Detect which cell encompasses the target text, then output its [x, y] center coordinate. 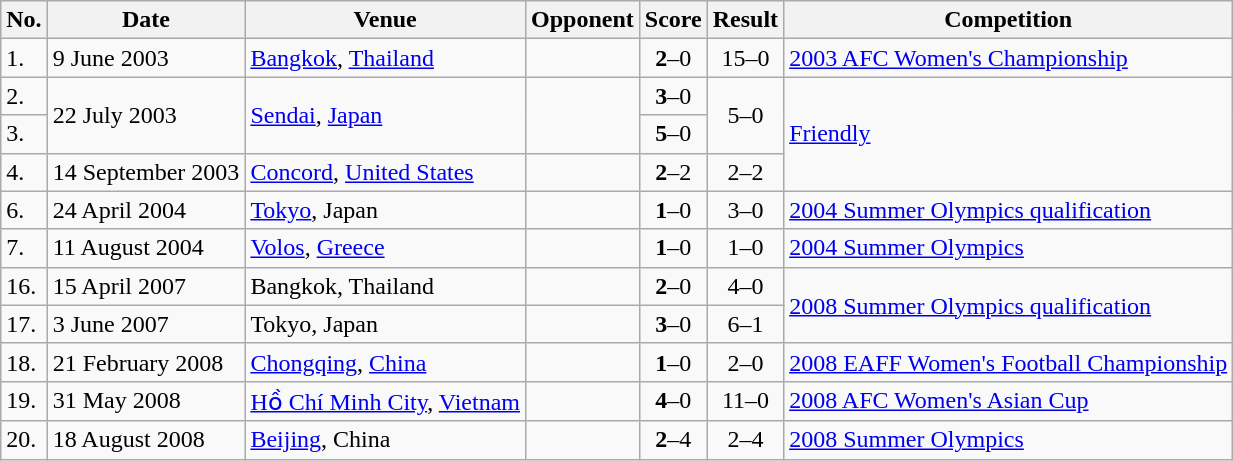
11–0 [745, 401]
15–0 [745, 58]
1. [24, 58]
22 July 2003 [146, 115]
3 June 2007 [146, 324]
19. [24, 401]
17. [24, 324]
4. [24, 172]
Score [673, 20]
Friendly [1008, 134]
Hồ Chí Minh City, Vietnam [386, 401]
16. [24, 286]
2008 AFC Women's Asian Cup [1008, 401]
Opponent [583, 20]
2008 Summer Olympics [1008, 440]
21 February 2008 [146, 362]
Concord, United States [386, 172]
18. [24, 362]
14 September 2003 [146, 172]
Sendai, Japan [386, 115]
6–1 [745, 324]
Competition [1008, 20]
7. [24, 248]
Chongqing, China [386, 362]
20. [24, 440]
6. [24, 210]
Date [146, 20]
2004 Summer Olympics qualification [1008, 210]
9 June 2003 [146, 58]
2008 EAFF Women's Football Championship [1008, 362]
18 August 2008 [146, 440]
2004 Summer Olympics [1008, 248]
No. [24, 20]
2003 AFC Women's Championship [1008, 58]
31 May 2008 [146, 401]
Venue [386, 20]
15 April 2007 [146, 286]
2008 Summer Olympics qualification [1008, 305]
3. [24, 134]
24 April 2004 [146, 210]
Result [745, 20]
2. [24, 96]
Beijing, China [386, 440]
Volos, Greece [386, 248]
11 August 2004 [146, 248]
